Scan for the cell matching the given text and deliver its [x, y] coordinate at center. 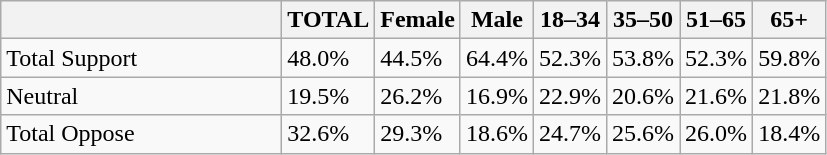
26.2% [418, 96]
TOTAL [328, 20]
Neutral [142, 96]
Male [496, 20]
18.4% [790, 134]
19.5% [328, 96]
32.6% [328, 134]
35–50 [642, 20]
Female [418, 20]
18–34 [570, 20]
21.6% [716, 96]
51–65 [716, 20]
Total Support [142, 58]
26.0% [716, 134]
29.3% [418, 134]
64.4% [496, 58]
22.9% [570, 96]
65+ [790, 20]
16.9% [496, 96]
Total Oppose [142, 134]
21.8% [790, 96]
59.8% [790, 58]
25.6% [642, 134]
44.5% [418, 58]
24.7% [570, 134]
20.6% [642, 96]
18.6% [496, 134]
48.0% [328, 58]
53.8% [642, 58]
